Determine the (x, y) coordinate at the center of the cell enclosing the given text.  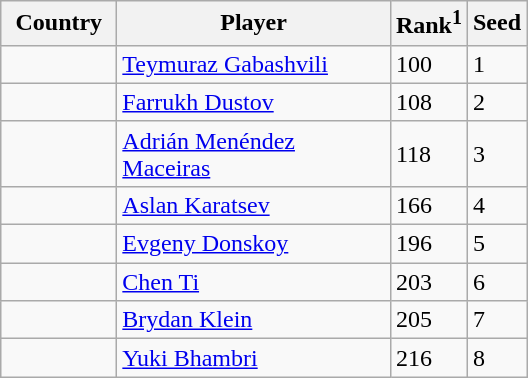
1 (496, 64)
216 (428, 358)
118 (428, 154)
7 (496, 320)
4 (496, 205)
Country (59, 24)
3 (496, 154)
6 (496, 282)
Brydan Klein (254, 320)
Aslan Karatsev (254, 205)
100 (428, 64)
196 (428, 244)
203 (428, 282)
Chen Ti (254, 282)
Evgeny Donskoy (254, 244)
Player (254, 24)
5 (496, 244)
Yuki Bhambri (254, 358)
2 (496, 102)
Farrukh Dustov (254, 102)
Seed (496, 24)
8 (496, 358)
Adrián Menéndez Maceiras (254, 154)
Teymuraz Gabashvili (254, 64)
Rank1 (428, 24)
205 (428, 320)
166 (428, 205)
108 (428, 102)
